Provide the (x, y) coordinate of the cell's center where the given text is located.  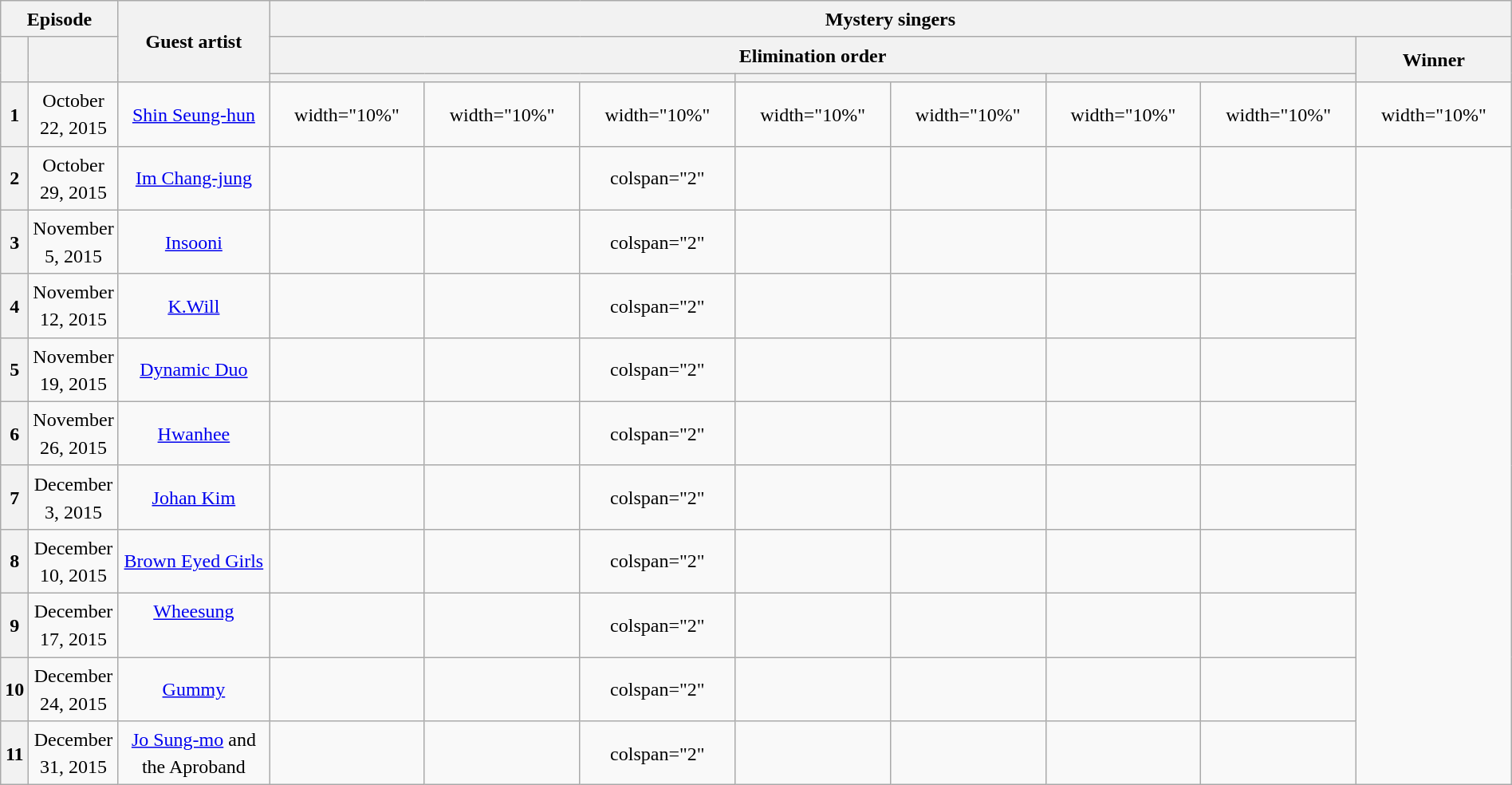
K.Will (193, 306)
Mystery singers (891, 19)
5 (14, 369)
Episode (59, 19)
9 (14, 625)
11 (14, 753)
October 29, 2015 (73, 178)
8 (14, 561)
2 (14, 178)
Wheesung (193, 625)
10 (14, 689)
December 17, 2015 (73, 625)
December 3, 2015 (73, 497)
November 19, 2015 (73, 369)
Jo Sung-mo and the Aproband (193, 753)
December 24, 2015 (73, 689)
7 (14, 497)
Elimination order (813, 55)
Dynamic Duo (193, 369)
October 22, 2015 (73, 114)
December 10, 2015 (73, 561)
Insooni (193, 242)
6 (14, 433)
1 (14, 114)
November 12, 2015 (73, 306)
Hwanhee (193, 433)
December 31, 2015 (73, 753)
Shin Seung-hun (193, 114)
Johan Kim (193, 497)
4 (14, 306)
Guest artist (193, 41)
Brown Eyed Girls (193, 561)
Gummy (193, 689)
November 26, 2015 (73, 433)
November 5, 2015 (73, 242)
Im Chang-jung (193, 178)
3 (14, 242)
Winner (1434, 59)
